Capture the cell that displays the provided text and extract its (X, Y) central coordinate. 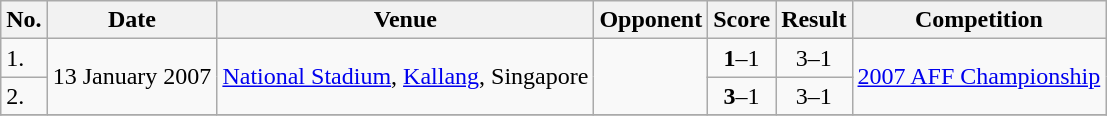
1–1 (742, 58)
Score (742, 20)
1. (24, 58)
Competition (979, 20)
Result (814, 20)
Opponent (651, 20)
13 January 2007 (132, 77)
2. (24, 96)
National Stadium, Kallang, Singapore (406, 77)
No. (24, 20)
Date (132, 20)
Venue (406, 20)
2007 AFF Championship (979, 77)
